Detect which cell encompasses the target text, then output its (X, Y) center coordinate. 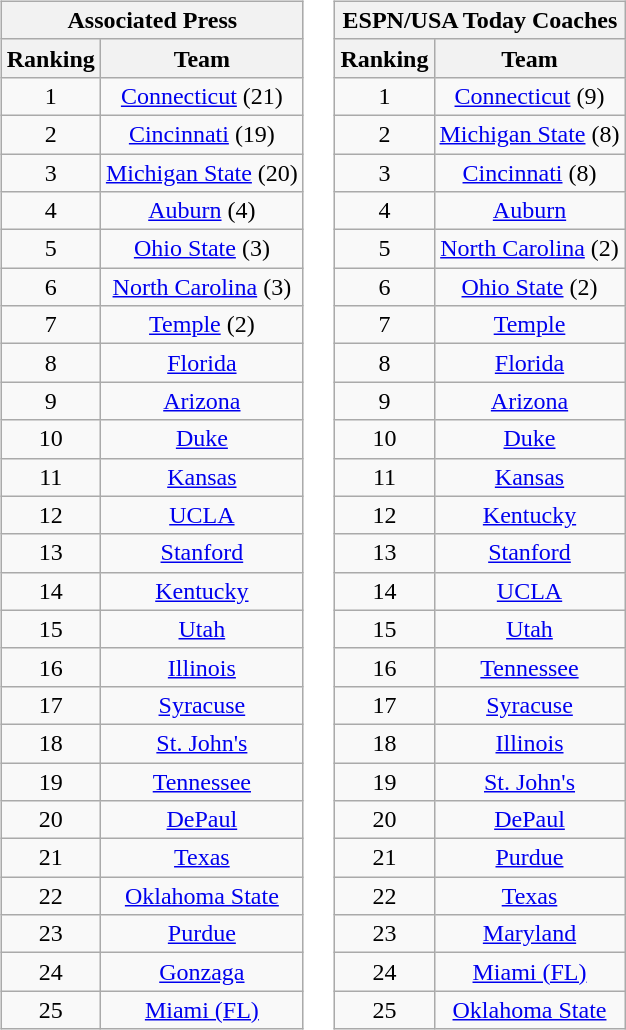
Cincinnati (19) (202, 134)
Connecticut (21) (202, 96)
Maryland (530, 934)
North Carolina (2) (530, 249)
Temple (2) (202, 325)
Auburn (4) (202, 211)
Ohio State (2) (530, 287)
Michigan State (20) (202, 173)
Michigan State (8) (530, 134)
Connecticut (9) (530, 96)
Cincinnati (8) (530, 173)
Associated Press (152, 20)
North Carolina (3) (202, 287)
Auburn (530, 211)
Temple (530, 325)
Ohio State (3) (202, 249)
Gonzaga (202, 972)
ESPN/USA Today Coaches (480, 20)
